Output the (x, y) coordinate of the center of the cell containing the given text.  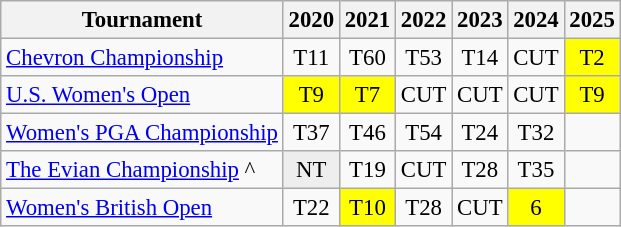
Chevron Championship (142, 58)
NT (311, 170)
T10 (367, 208)
T53 (424, 58)
T32 (536, 133)
2021 (367, 20)
T19 (367, 170)
2024 (536, 20)
2020 (311, 20)
T2 (592, 58)
U.S. Women's Open (142, 95)
T46 (367, 133)
T35 (536, 170)
T11 (311, 58)
Women's PGA Championship (142, 133)
T37 (311, 133)
Tournament (142, 20)
T24 (480, 133)
T14 (480, 58)
T22 (311, 208)
Women's British Open (142, 208)
The Evian Championship ^ (142, 170)
6 (536, 208)
T60 (367, 58)
T54 (424, 133)
2025 (592, 20)
2023 (480, 20)
2022 (424, 20)
T7 (367, 95)
